Extract the [X, Y] coordinate from the center of the cell holding the provided text.  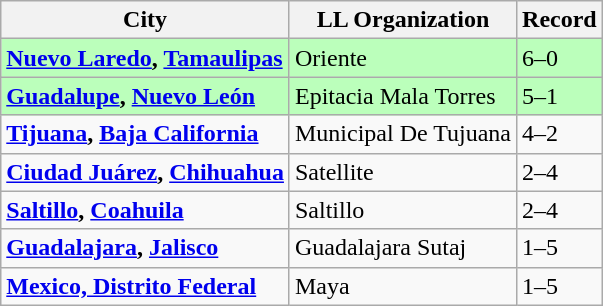
Guadalajara, Jalisco [146, 248]
Ciudad Juárez, Chihuahua [146, 172]
Guadalupe, Nuevo León [146, 96]
Record [560, 20]
Maya [402, 286]
LL Organization [402, 20]
Nuevo Laredo, Tamaulipas [146, 58]
Mexico, Distrito Federal [146, 286]
Epitacia Mala Torres [402, 96]
Tijuana, Baja California [146, 134]
Municipal De Tujuana [402, 134]
Saltillo, Coahuila [146, 210]
4–2 [560, 134]
5–1 [560, 96]
6–0 [560, 58]
Satellite [402, 172]
Oriente [402, 58]
Guadalajara Sutaj [402, 248]
Saltillo [402, 210]
City [146, 20]
